Identify which cell holds the provided text, then report its [x, y] central coordinate. 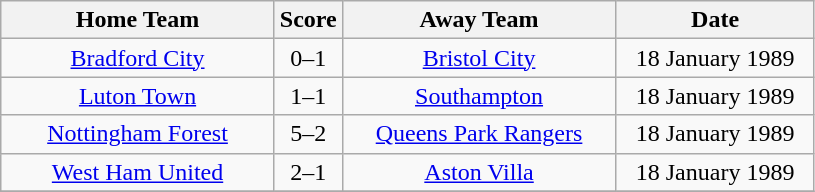
Score [308, 20]
Aston Villa [479, 172]
Bristol City [479, 58]
5–2 [308, 134]
1–1 [308, 96]
West Ham United [138, 172]
0–1 [308, 58]
Home Team [138, 20]
Date [716, 20]
Southampton [479, 96]
Nottingham Forest [138, 134]
Luton Town [138, 96]
Queens Park Rangers [479, 134]
Bradford City [138, 58]
2–1 [308, 172]
Away Team [479, 20]
